Extract the (x, y) coordinate from the center of the cell holding the provided text.  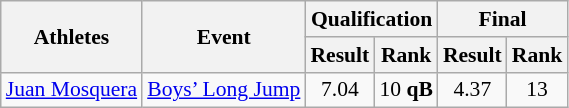
Event (224, 36)
Athletes (72, 36)
4.37 (472, 90)
10 qB (406, 90)
7.04 (340, 90)
13 (538, 90)
Final (502, 19)
Boys’ Long Jump (224, 90)
Juan Mosquera (72, 90)
Qualification (371, 19)
